Scan for the cell matching the given text and deliver its [x, y] coordinate at center. 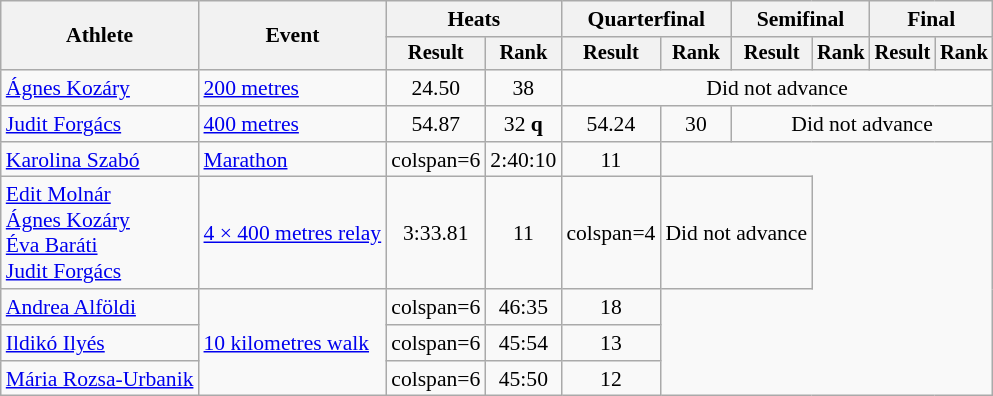
2:40:10 [523, 160]
Final [932, 19]
Ildikó Ilyés [100, 343]
45:54 [523, 343]
Event [292, 36]
Athlete [100, 36]
Andrea Alföldi [100, 307]
38 [523, 88]
Heats [474, 19]
Marathon [292, 160]
Quarterfinal [646, 19]
Edit MolnárÁgnes KozáryÉva BarátiJudit Forgács [100, 233]
13 [610, 343]
18 [610, 307]
colspan=4 [610, 233]
Ágnes Kozáry [100, 88]
3:33.81 [436, 233]
Judit Forgács [100, 124]
4 × 400 metres relay [292, 233]
10 kilometres walk [292, 342]
54.24 [610, 124]
400 metres [292, 124]
200 metres [292, 88]
46:35 [523, 307]
32 q [523, 124]
24.50 [436, 88]
30 [696, 124]
Karolina Szabó [100, 160]
54.87 [436, 124]
Semifinal [800, 19]
